From the cell containing the given text, extract its center point as (X, Y) coordinate. 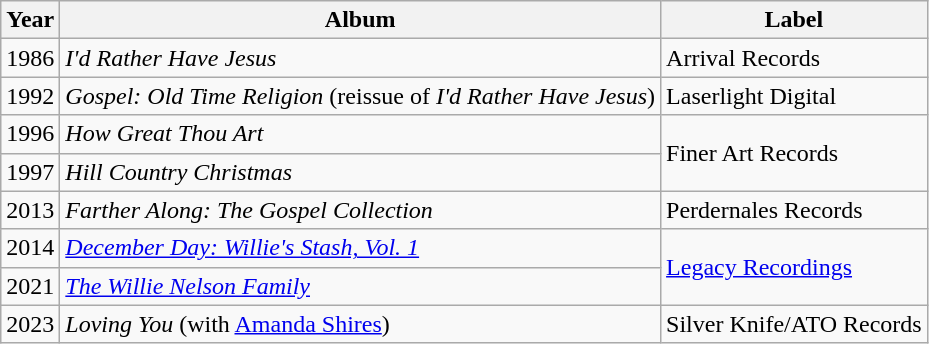
1992 (30, 96)
Arrival Records (794, 58)
December Day: Willie's Stash, Vol. 1 (360, 248)
Album (360, 20)
The Willie Nelson Family (360, 286)
1986 (30, 58)
Silver Knife/ATO Records (794, 324)
Year (30, 20)
Perdernales Records (794, 210)
Gospel: Old Time Religion (reissue of I'd Rather Have Jesus) (360, 96)
Farther Along: The Gospel Collection (360, 210)
Hill Country Christmas (360, 172)
1996 (30, 134)
Label (794, 20)
1997 (30, 172)
2023 (30, 324)
2021 (30, 286)
I'd Rather Have Jesus (360, 58)
How Great Thou Art (360, 134)
Loving You (with Amanda Shires) (360, 324)
2014 (30, 248)
Legacy Recordings (794, 267)
Finer Art Records (794, 153)
2013 (30, 210)
Laserlight Digital (794, 96)
